Find where the given text appears and provide that cell's center as [x, y] coordinate. 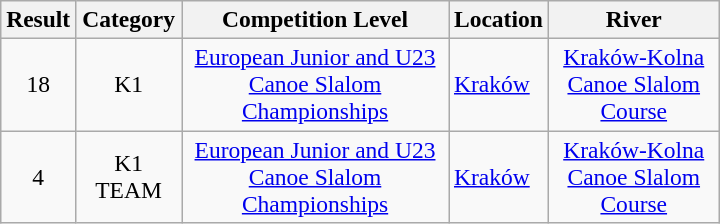
River [634, 19]
Result [38, 19]
K1 TEAM [129, 176]
18 [38, 84]
4 [38, 176]
Location [499, 19]
K1 [129, 84]
Category [129, 19]
Competition Level [316, 19]
